Output the (x, y) coordinate of the center of the cell containing the given text.  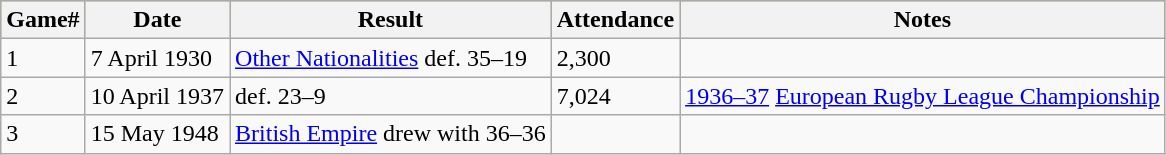
15 May 1948 (157, 134)
3 (43, 134)
Result (391, 20)
def. 23–9 (391, 96)
2,300 (615, 58)
Attendance (615, 20)
Date (157, 20)
1936–37 European Rugby League Championship (923, 96)
7 April 1930 (157, 58)
Game# (43, 20)
British Empire drew with 36–36 (391, 134)
Notes (923, 20)
10 April 1937 (157, 96)
Other Nationalities def. 35–19 (391, 58)
7,024 (615, 96)
1 (43, 58)
2 (43, 96)
